Capture the cell that displays the provided text and extract its [x, y] central coordinate. 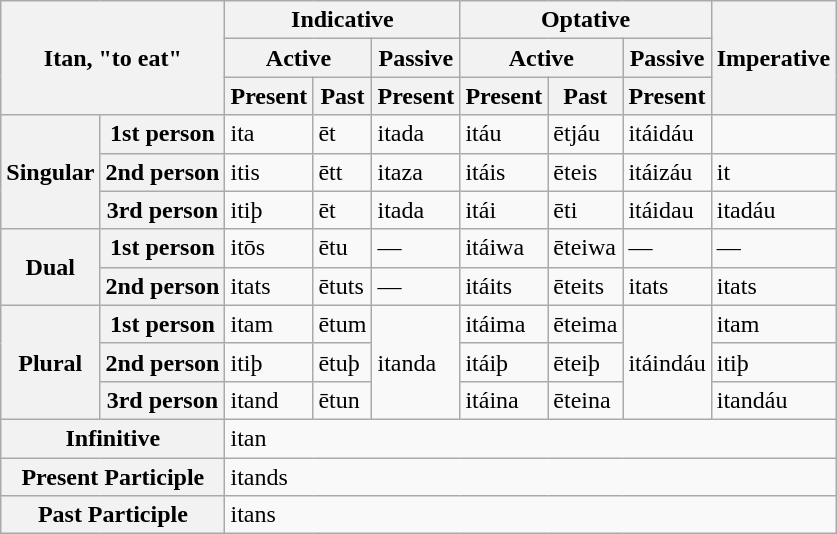
ēteits [586, 286]
Imperative [773, 58]
itáima [504, 324]
itanda [416, 362]
ēteiwa [586, 248]
ētu [342, 248]
ēteima [586, 324]
itan [530, 438]
ētt [342, 172]
it [773, 172]
itáits [504, 286]
ētuþ [342, 362]
itadáu [773, 210]
Itan, "to eat" [113, 58]
ēteiþ [586, 362]
ētum [342, 324]
Dual [50, 267]
itis [269, 172]
itáina [504, 400]
ēti [586, 210]
itáis [504, 172]
itands [530, 477]
Infinitive [113, 438]
ita [269, 134]
Indicative [342, 20]
itáu [504, 134]
Present Participle [113, 477]
ētun [342, 400]
ētuts [342, 286]
itái [504, 210]
Past Participle [113, 515]
itandáu [773, 400]
itáizáu [667, 172]
ēteina [586, 400]
itáindáu [667, 362]
itáiþ [504, 362]
itans [530, 515]
Plural [50, 362]
itōs [269, 248]
ēteis [586, 172]
Optative [586, 20]
itáiwa [504, 248]
itáidau [667, 210]
itáidáu [667, 134]
itand [269, 400]
itaza [416, 172]
Singular [50, 172]
ētjáu [586, 134]
